Return (X, Y) of the center of cell containing provided text 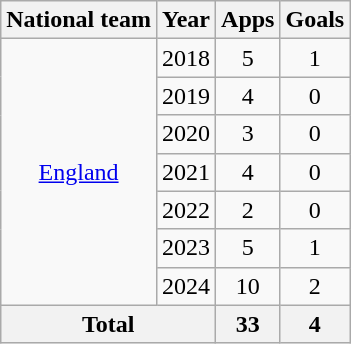
2024 (186, 286)
England (79, 172)
2019 (186, 96)
Goals (315, 20)
2020 (186, 134)
Apps (248, 20)
2018 (186, 58)
Year (186, 20)
2023 (186, 248)
3 (248, 134)
National team (79, 20)
Total (108, 324)
33 (248, 324)
2021 (186, 172)
2022 (186, 210)
10 (248, 286)
